Find where the given text appears and provide that cell's center as [x, y] coordinate. 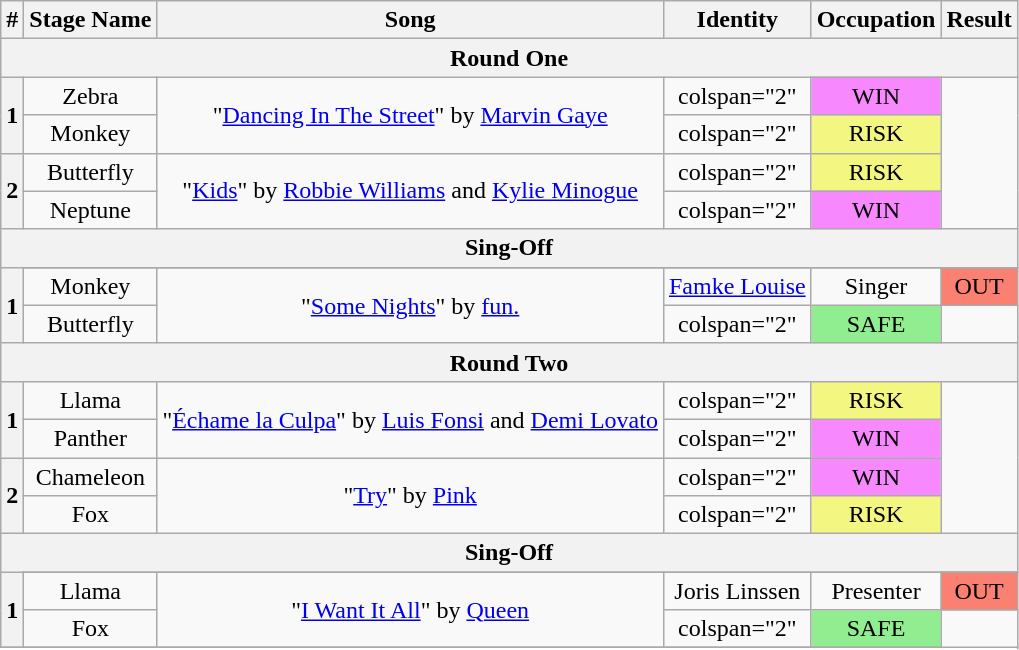
"Échame la Culpa" by Luis Fonsi and Demi Lovato [410, 419]
Chameleon [90, 477]
Zebra [90, 96]
Famke Louise [737, 286]
Presenter [876, 591]
Neptune [90, 210]
Round Two [510, 362]
Stage Name [90, 20]
Joris Linssen [737, 591]
Occupation [876, 20]
Singer [876, 286]
"Some Nights" by fun. [410, 305]
Round One [510, 58]
"Kids" by Robbie Williams and Kylie Minogue [410, 191]
"Try" by Pink [410, 496]
Identity [737, 20]
Result [979, 20]
Panther [90, 438]
# [12, 20]
"I Want It All" by Queen [410, 610]
"Dancing In The Street" by Marvin Gaye [410, 115]
Song [410, 20]
